Pinpoint the cell where the given text exists, returning its (X, Y) midpoint coordinate. 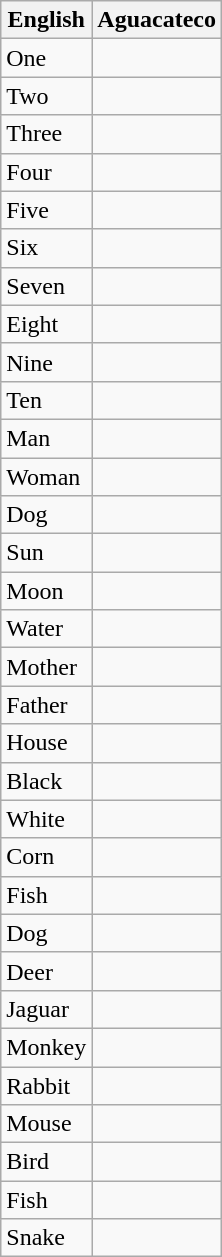
Man (46, 438)
Six (46, 248)
Black (46, 781)
Sun (46, 553)
House (46, 743)
Four (46, 172)
Monkey (46, 1047)
Three (46, 134)
Aguacateco (157, 20)
Water (46, 629)
Corn (46, 857)
Five (46, 210)
Mouse (46, 1124)
Nine (46, 362)
Seven (46, 286)
Snake (46, 1238)
Eight (46, 324)
White (46, 819)
Rabbit (46, 1085)
Father (46, 705)
Ten (46, 400)
Bird (46, 1162)
Two (46, 96)
One (46, 58)
Woman (46, 477)
Jaguar (46, 1009)
Deer (46, 971)
Mother (46, 667)
English (46, 20)
Moon (46, 591)
